Output the [x, y] coordinate of the center of the cell containing the given text.  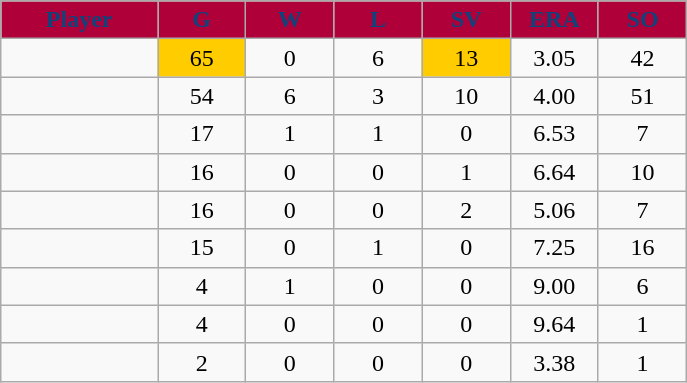
51 [642, 96]
SO [642, 20]
6.53 [554, 134]
3.38 [554, 362]
L [378, 20]
4.00 [554, 96]
7.25 [554, 248]
65 [202, 58]
G [202, 20]
17 [202, 134]
Player [80, 20]
3.05 [554, 58]
ERA [554, 20]
3 [378, 96]
42 [642, 58]
SV [466, 20]
9.00 [554, 286]
5.06 [554, 210]
W [290, 20]
6.64 [554, 172]
54 [202, 96]
13 [466, 58]
9.64 [554, 324]
15 [202, 248]
